For the text-containing cell, return its midpoint in (X, Y) coordinate format. 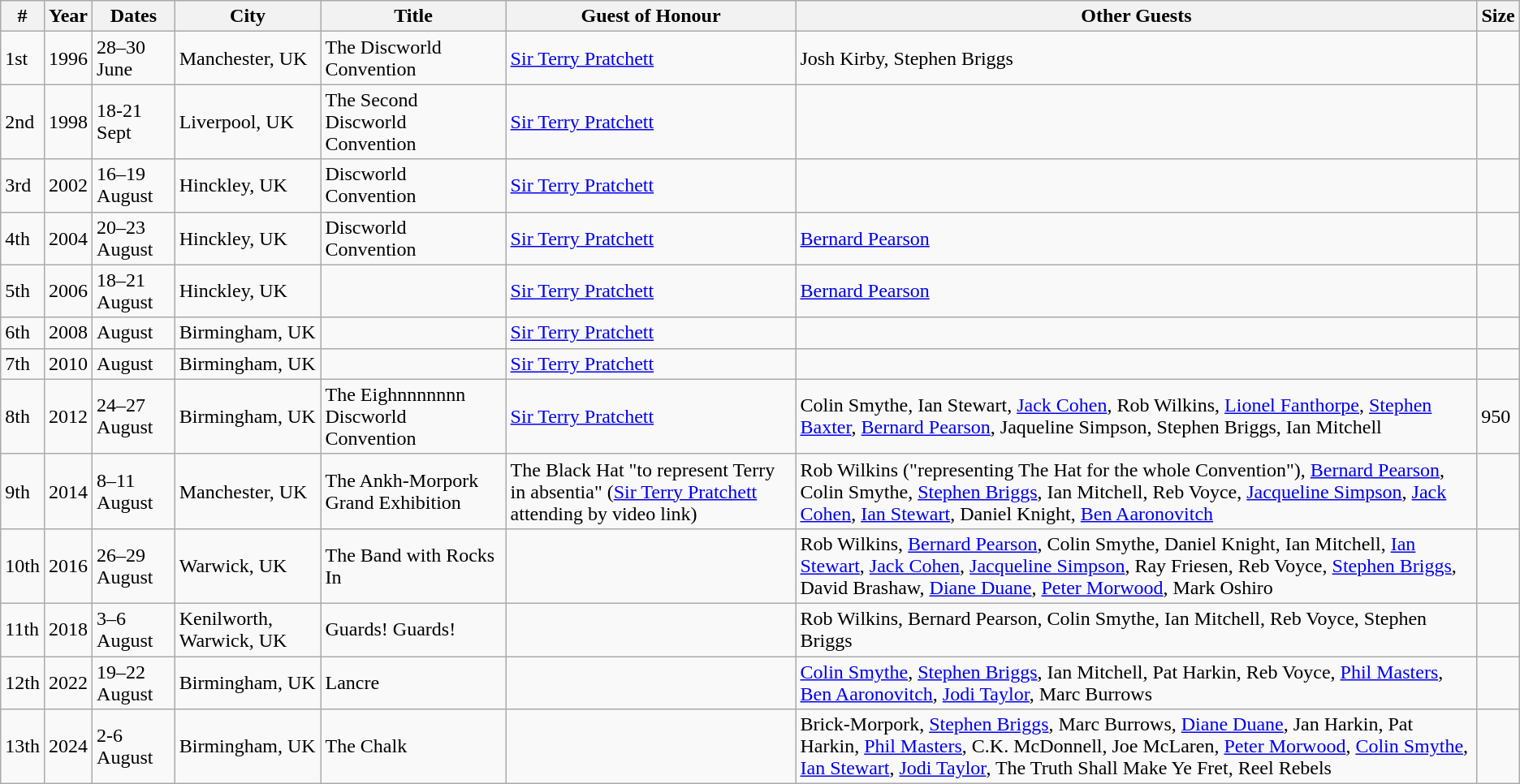
Size (1498, 16)
The Band with Rocks In (413, 566)
Colin Smythe, Stephen Briggs, Ian Mitchell, Pat Harkin, Reb Voyce, Phil Masters, Ben Aaronovitch, Jodi Taylor, Marc Burrows (1137, 682)
1st (23, 58)
Other Guests (1137, 16)
18–21 August (134, 291)
Dates (134, 16)
The Discworld Convention (413, 58)
Warwick, UK (248, 566)
2006 (68, 291)
6th (23, 333)
2nd (23, 122)
# (23, 16)
2008 (68, 333)
The Eighnnnnnnn Discworld Convention (413, 416)
2022 (68, 682)
5th (23, 291)
Guest of Honour (651, 16)
Lancre (413, 682)
Kenilworth, Warwick, UK (248, 630)
13th (23, 747)
The Ankh-Morpork Grand Exhibition (413, 491)
8–11 August (134, 491)
9th (23, 491)
2024 (68, 747)
2-6 August (134, 747)
16–19 August (134, 185)
2014 (68, 491)
1998 (68, 122)
26–29 August (134, 566)
3–6 August (134, 630)
City (248, 16)
3rd (23, 185)
Title (413, 16)
Year (68, 16)
Liverpool, UK (248, 122)
Josh Kirby, Stephen Briggs (1137, 58)
7th (23, 364)
The Second Discworld Convention (413, 122)
Rob Wilkins, Bernard Pearson, Colin Smythe, Ian Mitchell, Reb Voyce, Stephen Briggs (1137, 630)
The Chalk (413, 747)
950 (1498, 416)
10th (23, 566)
2002 (68, 185)
28–30 June (134, 58)
1996 (68, 58)
The Black Hat "to represent Terry in absentia" (Sir Terry Pratchett attending by video link) (651, 491)
8th (23, 416)
2010 (68, 364)
2018 (68, 630)
11th (23, 630)
4th (23, 239)
2012 (68, 416)
12th (23, 682)
24–27 August (134, 416)
19–22 August (134, 682)
20–23 August (134, 239)
18-21 Sept (134, 122)
Guards! Guards! (413, 630)
2004 (68, 239)
2016 (68, 566)
